Output the (X, Y) coordinate of the center of the cell containing the given text.  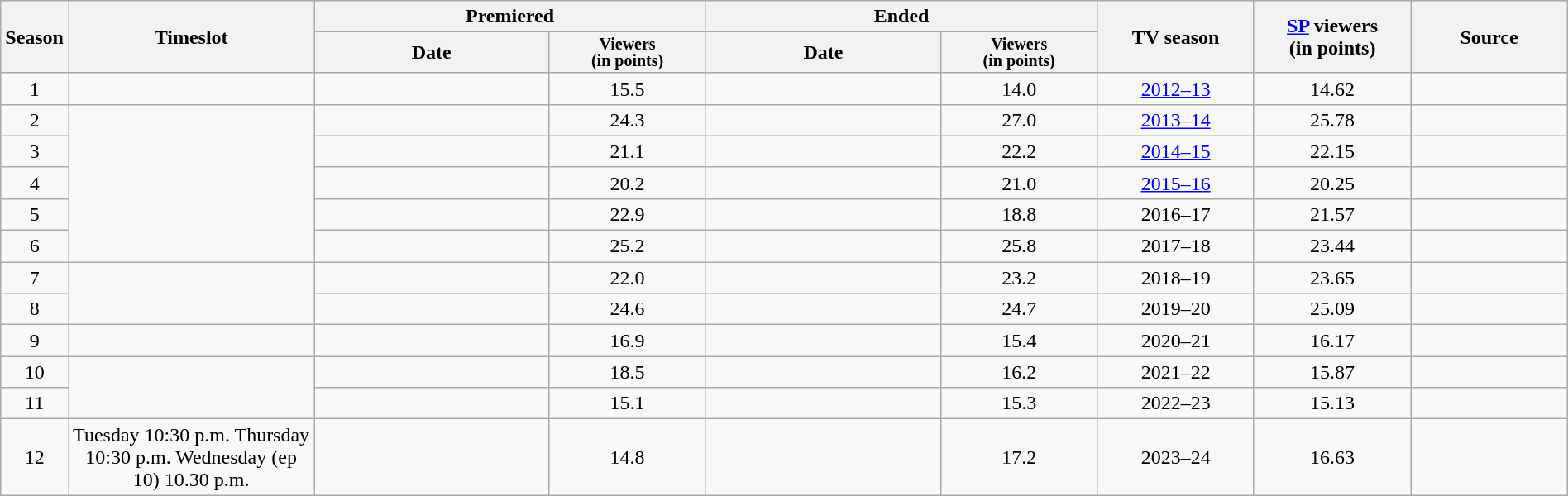
6 (35, 246)
22.2 (1019, 151)
14.62 (1331, 88)
24.7 (1019, 309)
Ended (901, 17)
2012–13 (1176, 88)
2020–21 (1176, 341)
15.1 (627, 403)
17.2 (1019, 457)
25.09 (1331, 309)
SP viewers(in points) (1331, 37)
2014–15 (1176, 151)
2013–14 (1176, 120)
14.8 (627, 457)
11 (35, 403)
25.2 (627, 246)
TV season (1176, 37)
2015–16 (1176, 183)
8 (35, 309)
18.8 (1019, 215)
16.9 (627, 341)
Premiered (510, 17)
2016–17 (1176, 215)
5 (35, 215)
12 (35, 457)
2021–22 (1176, 372)
Timeslot (190, 37)
2019–20 (1176, 309)
16.63 (1331, 457)
23.65 (1331, 278)
9 (35, 341)
18.5 (627, 372)
15.3 (1019, 403)
16.17 (1331, 341)
Source (1489, 37)
23.2 (1019, 278)
27.0 (1019, 120)
21.1 (627, 151)
4 (35, 183)
20.25 (1331, 183)
22.0 (627, 278)
2023–24 (1176, 457)
25.78 (1331, 120)
1 (35, 88)
15.4 (1019, 341)
7 (35, 278)
23.44 (1331, 246)
3 (35, 151)
Season (35, 37)
22.15 (1331, 151)
20.2 (627, 183)
2018–19 (1176, 278)
2022–23 (1176, 403)
2017–18 (1176, 246)
15.5 (627, 88)
15.87 (1331, 372)
10 (35, 372)
2 (35, 120)
25.8 (1019, 246)
16.2 (1019, 372)
24.6 (627, 309)
14.0 (1019, 88)
21.0 (1019, 183)
Tuesday 10:30 p.m. Thursday 10:30 p.m. Wednesday (ep 10) 10.30 p.m. (190, 457)
22.9 (627, 215)
21.57 (1331, 215)
15.13 (1331, 403)
24.3 (627, 120)
